For the text-containing cell, return its midpoint in (x, y) coordinate format. 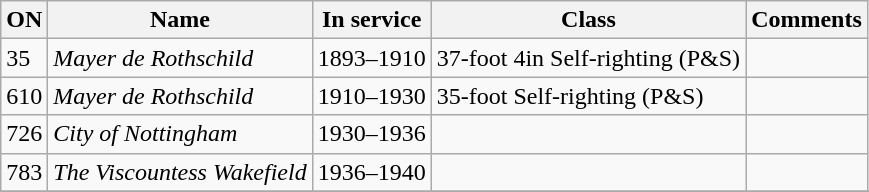
37-foot 4in Self-righting (P&S) (588, 58)
ON (24, 20)
1910–1930 (372, 96)
1930–1936 (372, 134)
35 (24, 58)
35-foot Self-righting (P&S) (588, 96)
City of Nottingham (180, 134)
Name (180, 20)
In service (372, 20)
Comments (807, 20)
726 (24, 134)
610 (24, 96)
1936–1940 (372, 172)
The Viscountess Wakefield (180, 172)
Class (588, 20)
1893–1910 (372, 58)
783 (24, 172)
